Search for the cell housing the specified text and yield its (X, Y) center coordinate. 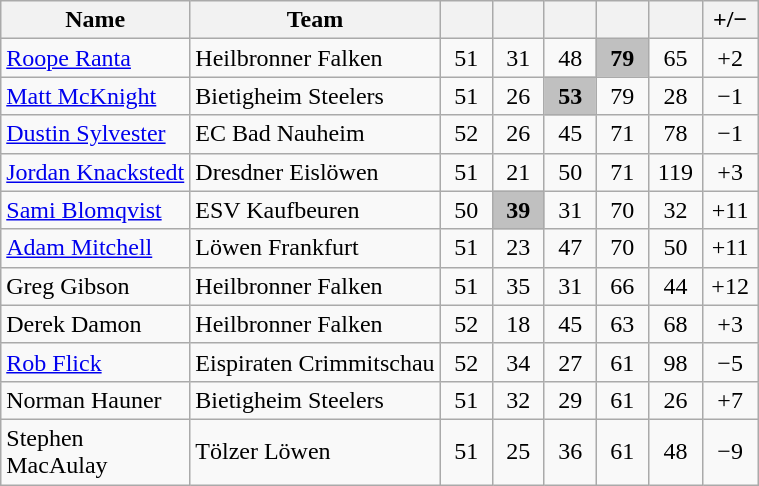
27 (570, 362)
34 (518, 362)
36 (570, 452)
65 (675, 58)
23 (518, 248)
39 (518, 210)
18 (518, 324)
Roope Ranta (96, 58)
21 (518, 172)
63 (622, 324)
Dresdner Eislöwen (315, 172)
−9 (730, 452)
78 (675, 134)
Derek Damon (96, 324)
Sami Blomqvist (96, 210)
+2 (730, 58)
+/− (730, 20)
Dustin Sylvester (96, 134)
Norman Hauner (96, 400)
Adam Mitchell (96, 248)
44 (675, 286)
Eispiraten Crimmitschau (315, 362)
+12 (730, 286)
+7 (730, 400)
EC Bad Nauheim (315, 134)
47 (570, 248)
ESV Kaufbeuren (315, 210)
98 (675, 362)
Stephen MacAulay (96, 452)
Greg Gibson (96, 286)
35 (518, 286)
119 (675, 172)
Team (315, 20)
Rob Flick (96, 362)
Löwen Frankfurt (315, 248)
Name (96, 20)
Jordan Knackstedt (96, 172)
Matt McKnight (96, 96)
Tölzer Löwen (315, 452)
68 (675, 324)
29 (570, 400)
−5 (730, 362)
25 (518, 452)
53 (570, 96)
66 (622, 286)
28 (675, 96)
